Pinpoint the cell where the given text exists, returning its (x, y) midpoint coordinate. 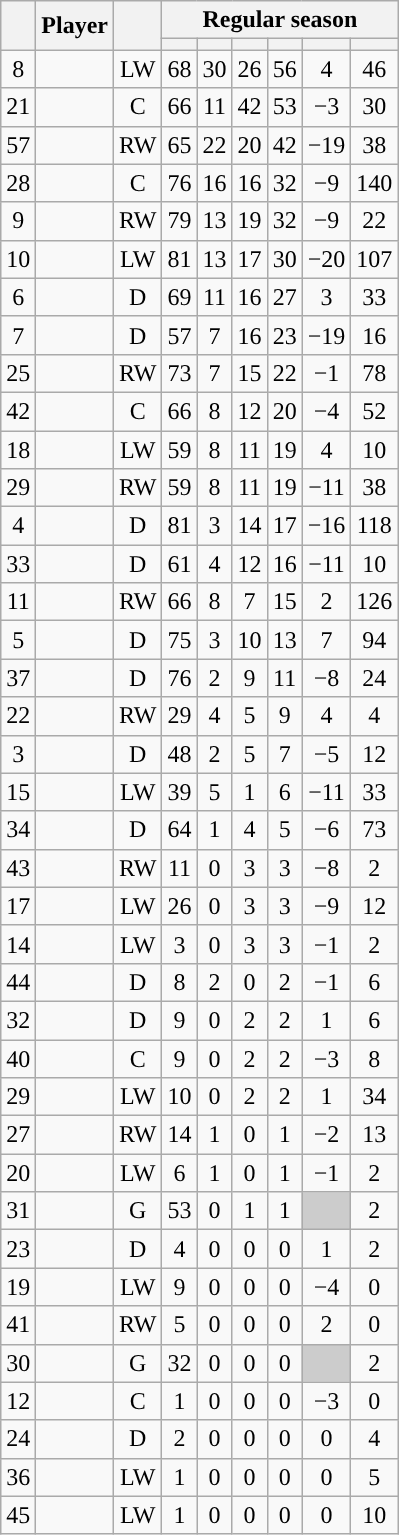
126 (374, 602)
−16 (326, 526)
118 (374, 526)
44 (18, 982)
52 (374, 411)
40 (18, 1059)
78 (374, 373)
46 (374, 69)
64 (180, 830)
68 (180, 69)
−2 (326, 1135)
−6 (326, 830)
37 (18, 678)
Player (75, 26)
61 (180, 564)
−5 (326, 754)
25 (18, 373)
43 (18, 868)
79 (180, 221)
94 (374, 640)
Regular season (280, 20)
−20 (326, 259)
18 (18, 449)
107 (374, 259)
31 (18, 1211)
21 (18, 107)
75 (180, 640)
39 (180, 792)
65 (180, 145)
28 (18, 183)
69 (180, 297)
41 (18, 1325)
36 (18, 1477)
48 (180, 754)
56 (284, 69)
45 (18, 1515)
140 (374, 183)
